Scan for the cell matching the given text and deliver its [x, y] coordinate at center. 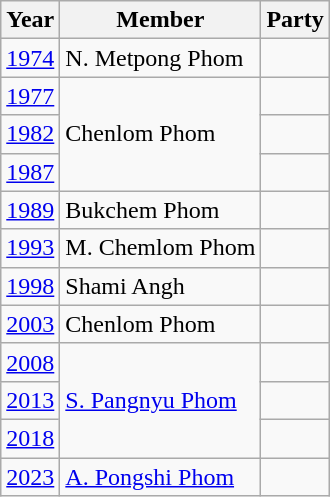
1998 [30, 286]
A. Pongshi Phom [160, 477]
1993 [30, 248]
Member [160, 20]
1974 [30, 58]
1977 [30, 96]
1987 [30, 172]
1989 [30, 210]
S. Pangnyu Phom [160, 400]
2008 [30, 362]
Party [295, 20]
2013 [30, 400]
Year [30, 20]
2003 [30, 324]
2023 [30, 477]
Shami Angh [160, 286]
Bukchem Phom [160, 210]
1982 [30, 134]
M. Chemlom Phom [160, 248]
2018 [30, 438]
N. Metpong Phom [160, 58]
